Provide the (x, y) coordinate of the cell's center where the given text is located.  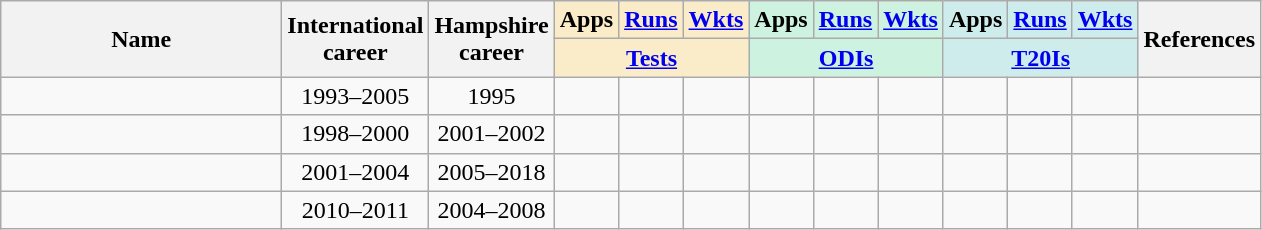
Hampshirecareer (492, 39)
2001–2002 (492, 134)
Name (142, 39)
Internationalcareer (356, 39)
2004–2008 (492, 210)
1995 (492, 96)
2001–2004 (356, 172)
2005–2018 (492, 172)
References (1200, 39)
1993–2005 (356, 96)
1998–2000 (356, 134)
2010–2011 (356, 210)
T20Is (1040, 58)
Tests (652, 58)
ODIs (846, 58)
